Return the (X, Y) coordinate for the center point of the cell that contains the specified text.  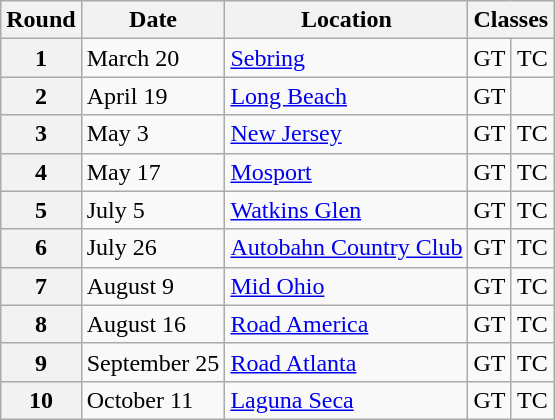
Date (153, 20)
Mosport (346, 172)
8 (41, 324)
Road America (346, 324)
Road Atlanta (346, 362)
6 (41, 248)
July 5 (153, 210)
April 19 (153, 96)
Watkins Glen (346, 210)
Classes (511, 20)
Location (346, 20)
Long Beach (346, 96)
3 (41, 134)
4 (41, 172)
7 (41, 286)
New Jersey (346, 134)
May 3 (153, 134)
10 (41, 400)
September 25 (153, 362)
9 (41, 362)
Laguna Seca (346, 400)
March 20 (153, 58)
August 9 (153, 286)
July 26 (153, 248)
May 17 (153, 172)
Mid Ohio (346, 286)
2 (41, 96)
5 (41, 210)
October 11 (153, 400)
1 (41, 58)
Sebring (346, 58)
Autobahn Country Club (346, 248)
August 16 (153, 324)
Round (41, 20)
